For the text-containing cell, return its midpoint in [x, y] coordinate format. 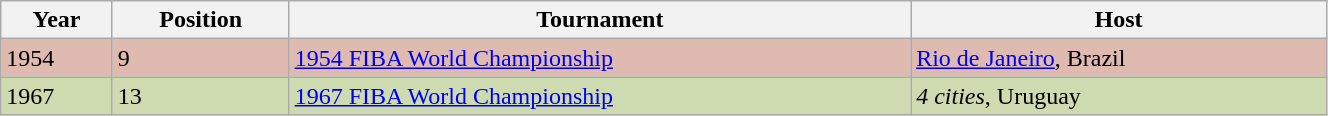
13 [200, 96]
1967 FIBA World Championship [600, 96]
Host [1119, 20]
Rio de Janeiro, Brazil [1119, 58]
Year [56, 20]
Tournament [600, 20]
9 [200, 58]
Position [200, 20]
1954 FIBA World Championship [600, 58]
1954 [56, 58]
4 cities, Uruguay [1119, 96]
1967 [56, 96]
